Scan for the cell matching the given text and deliver its [X, Y] coordinate at center. 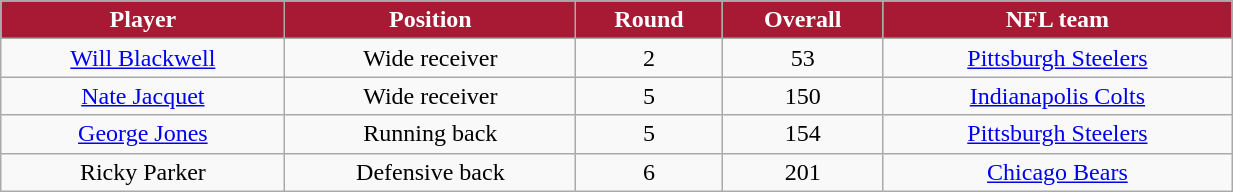
Round [649, 20]
Ricky Parker [143, 172]
NFL team [1057, 20]
Overall [802, 20]
Player [143, 20]
150 [802, 96]
154 [802, 134]
2 [649, 58]
Running back [430, 134]
Defensive back [430, 172]
Indianapolis Colts [1057, 96]
Position [430, 20]
George Jones [143, 134]
Nate Jacquet [143, 96]
6 [649, 172]
201 [802, 172]
Chicago Bears [1057, 172]
53 [802, 58]
Will Blackwell [143, 58]
